Determine the (x, y) coordinate at the center of the cell enclosing the given text.  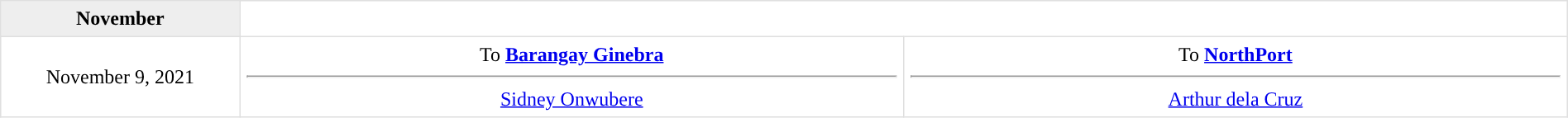
To Barangay GinebraSidney Onwubere (572, 77)
To NorthPortArthur dela Cruz (1236, 77)
November 9, 2021 (121, 77)
November (121, 19)
